For the text-containing cell, return its midpoint in (X, Y) coordinate format. 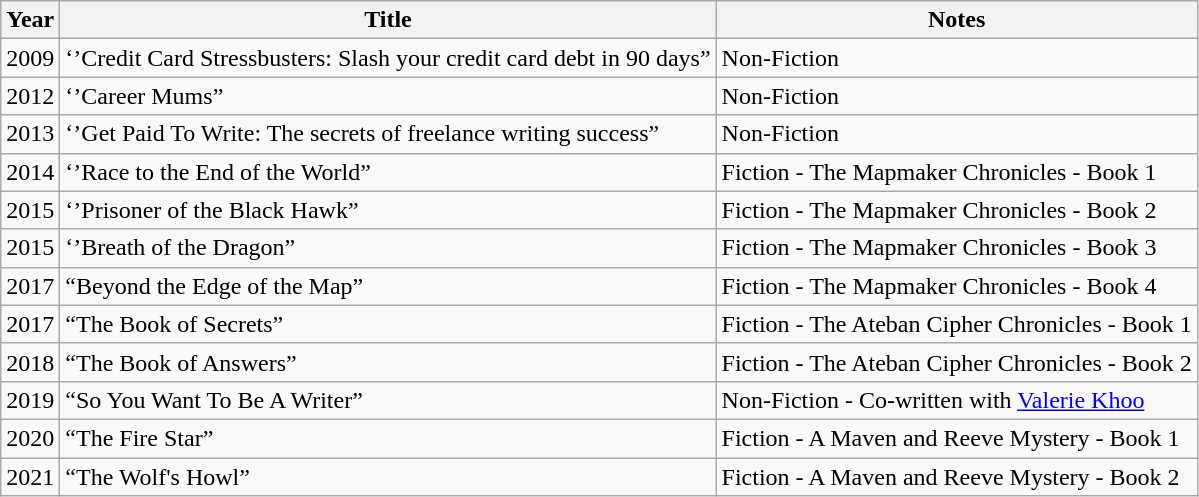
Notes (956, 20)
“The Fire Star” (388, 438)
Title (388, 20)
2021 (30, 477)
2014 (30, 172)
‘’Race to the End of the World” (388, 172)
‘’Career Mums” (388, 96)
Fiction - The Ateban Cipher Chronicles - Book 1 (956, 324)
“So You Want To Be A Writer” (388, 400)
Fiction - A Maven and Reeve Mystery - Book 2 (956, 477)
‘’Get Paid To Write: The secrets of freelance writing success” (388, 134)
Fiction - The Mapmaker Chronicles - Book 2 (956, 210)
2019 (30, 400)
Fiction - The Mapmaker Chronicles - Book 4 (956, 286)
Fiction - A Maven and Reeve Mystery - Book 1 (956, 438)
Non-Fiction - Co-written with Valerie Khoo (956, 400)
“The Book of Secrets” (388, 324)
2012 (30, 96)
2009 (30, 58)
‘’Breath of the Dragon” (388, 248)
“The Wolf's Howl” (388, 477)
Fiction - The Mapmaker Chronicles - Book 3 (956, 248)
Fiction - The Ateban Cipher Chronicles - Book 2 (956, 362)
2018 (30, 362)
Fiction - The Mapmaker Chronicles - Book 1 (956, 172)
‘’Credit Card Stressbusters: Slash your credit card debt in 90 days” (388, 58)
2013 (30, 134)
“The Book of Answers” (388, 362)
2020 (30, 438)
Year (30, 20)
‘’Prisoner of the Black Hawk” (388, 210)
“Beyond the Edge of the Map” (388, 286)
